From the cell containing the given text, extract its center point as [X, Y] coordinate. 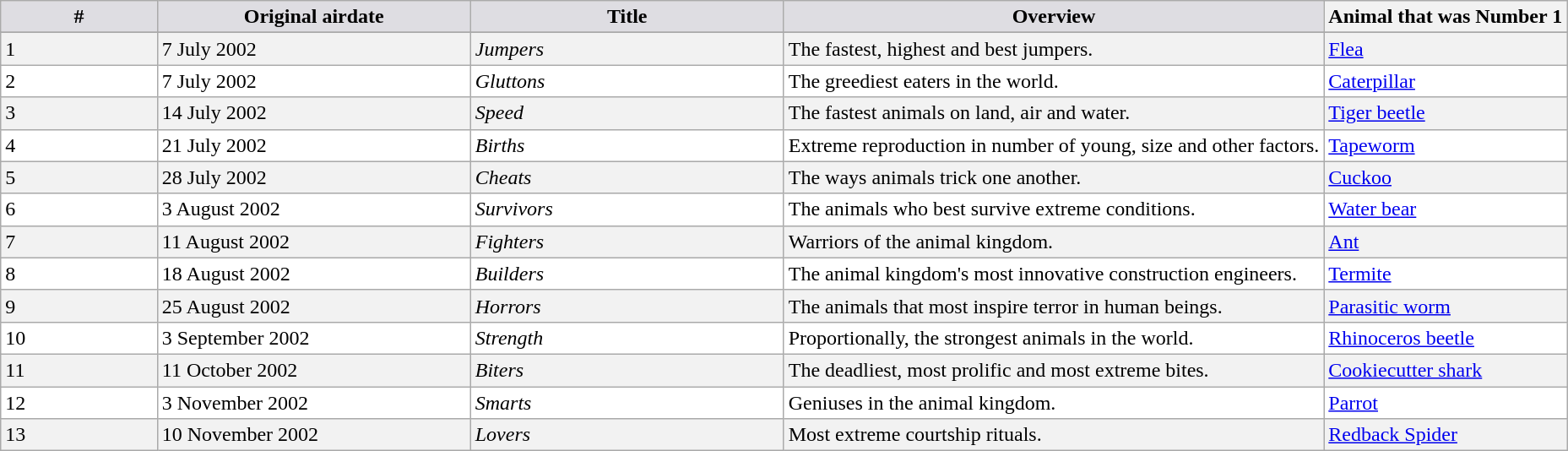
The fastest animals on land, air and water. [1054, 113]
Animal that was Number 1 [1446, 17]
The ways animals trick one another. [1054, 177]
11 October 2002 [314, 370]
The animal kingdom's most innovative construction engineers. [1054, 274]
Tapeworm [1446, 145]
3 [79, 113]
The greediest eaters in the world. [1054, 81]
3 September 2002 [314, 338]
Builders [627, 274]
Speed [627, 113]
The animals that most inspire terror in human beings. [1054, 306]
Title [627, 17]
Cuckoo [1446, 177]
14 July 2002 [314, 113]
13 [79, 435]
Caterpillar [1446, 81]
8 [79, 274]
2 [79, 81]
The fastest, highest and best jumpers. [1054, 49]
The animals who best survive extreme conditions. [1054, 209]
Geniuses in the animal kingdom. [1054, 403]
Warriors of the animal kingdom. [1054, 242]
Gluttons [627, 81]
Most extreme courtship rituals. [1054, 435]
4 [79, 145]
Survivors [627, 209]
5 [79, 177]
9 [79, 306]
Smarts [627, 403]
Extreme reproduction in number of young, size and other factors. [1054, 145]
Jumpers [627, 49]
Rhinoceros beetle [1446, 338]
Flea [1446, 49]
Original airdate [314, 17]
10 November 2002 [314, 435]
11 [79, 370]
3 November 2002 [314, 403]
Termite [1446, 274]
# [79, 17]
Tiger beetle [1446, 113]
11 August 2002 [314, 242]
12 [79, 403]
6 [79, 209]
21 July 2002 [314, 145]
Overview [1054, 17]
Proportionally, the strongest animals in the world. [1054, 338]
1 [79, 49]
Births [627, 145]
Biters [627, 370]
Redback Spider [1446, 435]
Parasitic worm [1446, 306]
Parrot [1446, 403]
Strength [627, 338]
18 August 2002 [314, 274]
Cookiecutter shark [1446, 370]
3 August 2002 [314, 209]
Water bear [1446, 209]
Lovers [627, 435]
25 August 2002 [314, 306]
Ant [1446, 242]
The deadliest, most prolific and most extreme bites. [1054, 370]
Fighters [627, 242]
7 [79, 242]
10 [79, 338]
28 July 2002 [314, 177]
Cheats [627, 177]
Horrors [627, 306]
